Search for the cell housing the specified text and yield its [X, Y] center coordinate. 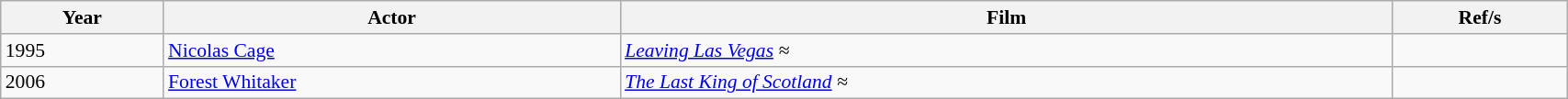
Actor [391, 17]
2006 [83, 82]
Leaving Las Vegas ≈ [1007, 50]
The Last King of Scotland ≈ [1007, 82]
Year [83, 17]
Film [1007, 17]
Forest Whitaker [391, 82]
Ref/s [1479, 17]
Nicolas Cage [391, 50]
1995 [83, 50]
